Return the [X, Y] coordinate for the center point of the cell that contains the specified text.  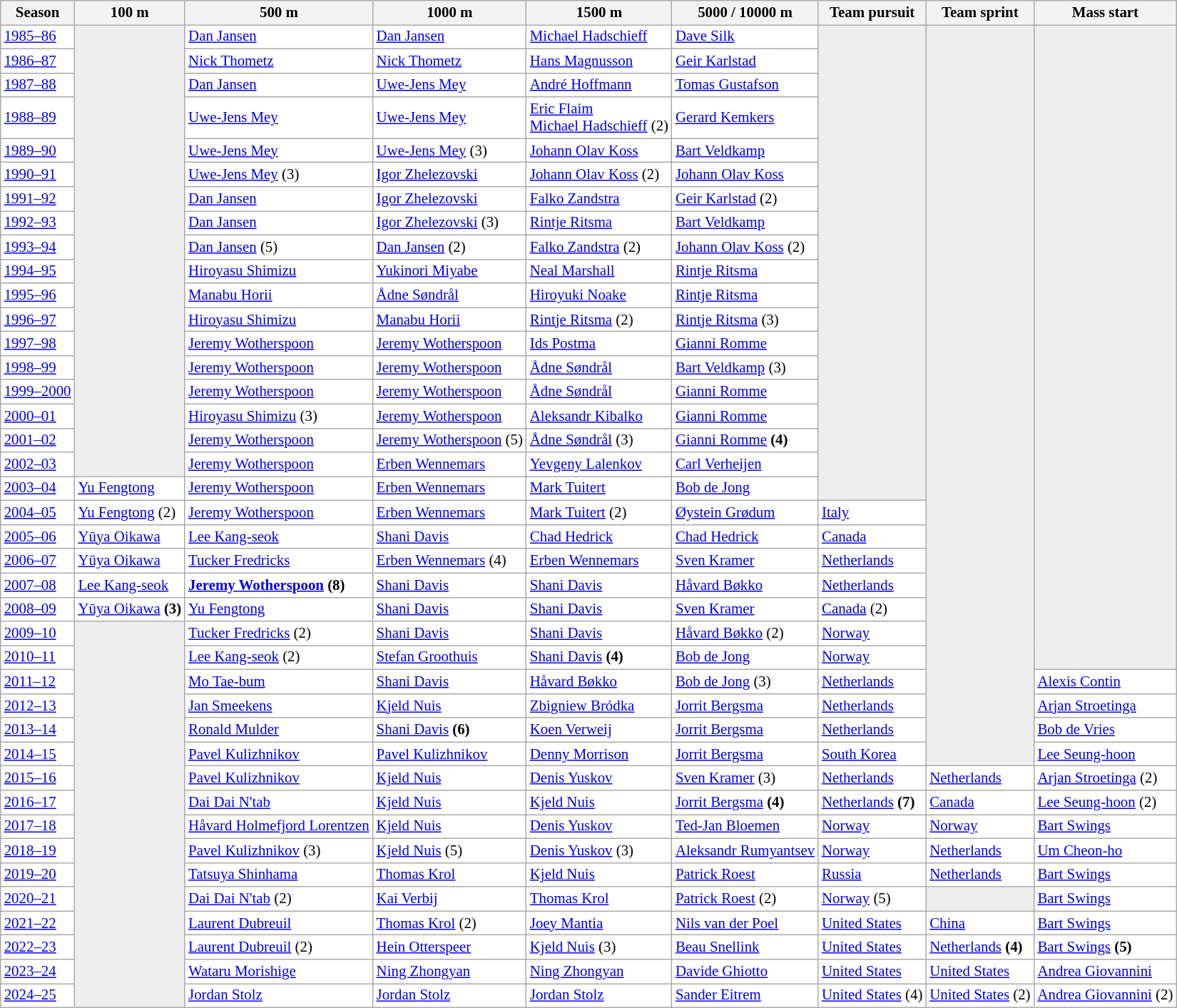
United States (4) [872, 995]
Team pursuit [872, 13]
Gerard Kemkers [745, 118]
Bart Swings (5) [1105, 947]
Nils van der Poel [745, 923]
Um Cheon-ho [1105, 850]
500 m [279, 13]
2006–07 [38, 561]
Yūya Oikawa (3) [130, 609]
Zbigniew Bródka [599, 706]
Dai Dai N'tab (2) [279, 899]
Sander Eitrem [745, 995]
2020–21 [38, 899]
Hein Otterspeer [449, 947]
2007–08 [38, 585]
Andrea Giovannini [1105, 972]
Tomas Gustafson [745, 85]
Denny Morrison [599, 754]
Neal Marshall [599, 271]
2003–04 [38, 489]
Bob de Vries [1105, 730]
1986–87 [38, 61]
1500 m [599, 13]
Laurent Dubreuil (2) [279, 947]
Erben Wennemars (4) [449, 561]
Ted-Jan Bloemen [745, 827]
2015–16 [38, 778]
2024–25 [38, 995]
Lee Kang-seok (2) [279, 658]
Patrick Roest (2) [745, 899]
Carl Verheijen [745, 464]
United States (2) [980, 995]
1985–86 [38, 36]
Russia [872, 875]
1995–96 [38, 295]
Hans Magnusson [599, 61]
Jeremy Wotherspoon (8) [279, 585]
Kjeld Nuis (3) [599, 947]
Dai Dai N'tab [279, 803]
1000 m [449, 13]
Beau Snellink [745, 947]
Laurent Dubreuil [279, 923]
Arjan Stroetinga [1105, 706]
Italy [872, 513]
2009–10 [38, 633]
1992–93 [38, 223]
Jorrit Bergsma (4) [745, 803]
Håvard Holmefjord Lorentzen [279, 827]
1993–94 [38, 247]
Michael Hadschieff [599, 36]
Tucker Fredricks (2) [279, 633]
2018–19 [38, 850]
Tatsuya Shinhama [279, 875]
Dave Silk [745, 36]
5000 / 10000 m [745, 13]
Team sprint [980, 13]
Yukinori Miyabe [449, 271]
Falko Zandstra (2) [599, 247]
Wataru Morishige [279, 972]
Davide Ghiotto [745, 972]
2017–18 [38, 827]
Yu Fengtong (2) [130, 513]
Alexis Contin [1105, 681]
Denis Yuskov (3) [599, 850]
Shani Davis (4) [599, 658]
1990–91 [38, 175]
Thomas Krol (2) [449, 923]
Mass start [1105, 13]
1988–89 [38, 118]
Patrick Roest [745, 875]
Gianni Romme (4) [745, 440]
100 m [130, 13]
Canada (2) [872, 609]
Lee Seung-hoon (2) [1105, 803]
South Korea [872, 754]
Dan Jansen (2) [449, 247]
Aleksandr Kibalko [599, 416]
Jeremy Wotherspoon (5) [449, 440]
Netherlands (4) [980, 947]
Bob de Jong (3) [745, 681]
1998–99 [38, 367]
Rintje Ritsma (2) [599, 320]
Ronald Mulder [279, 730]
1999–2000 [38, 392]
Bart Veldkamp (3) [745, 367]
2013–14 [38, 730]
Yevgeny Lalenkov [599, 464]
Pavel Kulizhnikov (3) [279, 850]
Stefan Groothuis [449, 658]
Shani Davis (6) [449, 730]
1994–95 [38, 271]
China [980, 923]
Mark Tuitert [599, 489]
Mark Tuitert (2) [599, 513]
Dan Jansen (5) [279, 247]
Håvard Bøkko (2) [745, 633]
Kjeld Nuis (5) [449, 850]
Aleksandr Rumyantsev [745, 850]
Tucker Fredricks [279, 561]
2010–11 [38, 658]
Hiroyuki Noake [599, 295]
Eric Flaim Michael Hadschieff (2) [599, 118]
1989–90 [38, 151]
Norway (5) [872, 899]
Netherlands (7) [872, 803]
2012–13 [38, 706]
2008–09 [38, 609]
2011–12 [38, 681]
Jan Smeekens [279, 706]
Kai Verbij [449, 899]
Rintje Ritsma (3) [745, 320]
2016–17 [38, 803]
2019–20 [38, 875]
Geir Karlstad [745, 61]
Andrea Giovannini (2) [1105, 995]
Hiroyasu Shimizu (3) [279, 416]
Arjan Stroetinga (2) [1105, 778]
Ids Postma [599, 344]
2005–06 [38, 536]
Mo Tae-bum [279, 681]
Geir Karlstad (2) [745, 199]
Øystein Grødum [745, 513]
Lee Seung-hoon [1105, 754]
2023–24 [38, 972]
2004–05 [38, 513]
Koen Verweij [599, 730]
Ådne Søndrål (3) [599, 440]
1997–98 [38, 344]
Igor Zhelezovski (3) [449, 223]
Joey Mantia [599, 923]
André Hoffmann [599, 85]
2021–22 [38, 923]
2001–02 [38, 440]
Falko Zandstra [599, 199]
1987–88 [38, 85]
Season [38, 13]
1996–97 [38, 320]
2002–03 [38, 464]
1991–92 [38, 199]
2022–23 [38, 947]
Sven Kramer (3) [745, 778]
2000–01 [38, 416]
2014–15 [38, 754]
